Return [X, Y] of the center of cell containing provided text 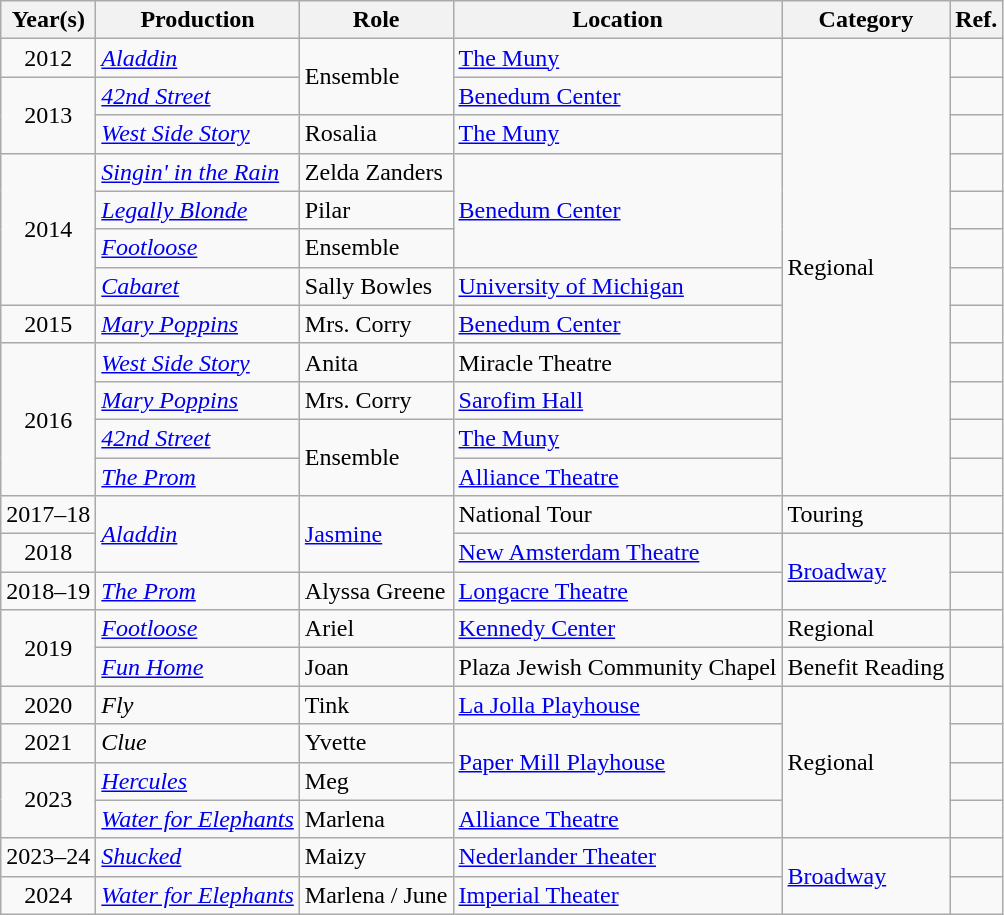
2014 [48, 229]
2023–24 [48, 857]
Shucked [198, 857]
Miracle Theatre [618, 362]
Location [618, 20]
2017–18 [48, 515]
Nederlander Theater [618, 857]
2015 [48, 324]
Longacre Theatre [618, 591]
2012 [48, 58]
Hercules [198, 781]
Meg [376, 781]
Fun Home [198, 667]
Pilar [376, 210]
Rosalia [376, 134]
Yvette [376, 743]
Cabaret [198, 286]
Joan [376, 667]
Ariel [376, 629]
Category [866, 20]
Jasmine [376, 534]
Imperial Theater [618, 895]
Fly [198, 705]
Sally Bowles [376, 286]
National Tour [618, 515]
Sarofim Hall [618, 400]
Kennedy Center [618, 629]
Production [198, 20]
2018 [48, 553]
2018–19 [48, 591]
Paper Mill Playhouse [618, 762]
Anita [376, 362]
2019 [48, 648]
2016 [48, 419]
Marlena [376, 819]
Ref. [976, 20]
Singin' in the Rain [198, 172]
2024 [48, 895]
Plaza Jewish Community Chapel [618, 667]
Year(s) [48, 20]
Benefit Reading [866, 667]
New Amsterdam Theatre [618, 553]
Maizy [376, 857]
2021 [48, 743]
La Jolla Playhouse [618, 705]
Clue [198, 743]
Alyssa Greene [376, 591]
Zelda Zanders [376, 172]
Legally Blonde [198, 210]
University of Michigan [618, 286]
2020 [48, 705]
2013 [48, 115]
2023 [48, 800]
Tink [376, 705]
Role [376, 20]
Touring [866, 515]
Marlena / June [376, 895]
